Locate the cell with the specified text and output its [X, Y] center coordinate. 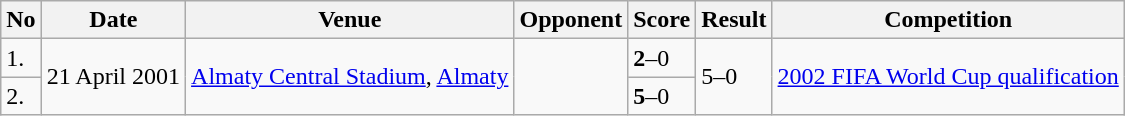
Date [113, 20]
Result [734, 20]
Competition [948, 20]
No [21, 20]
21 April 2001 [113, 77]
Score [662, 20]
Almaty Central Stadium, Almaty [350, 77]
Opponent [571, 20]
1. [21, 58]
2002 FIFA World Cup qualification [948, 77]
Venue [350, 20]
2. [21, 96]
2–0 [662, 58]
